Find where the given text appears and provide that cell's center as [X, Y] coordinate. 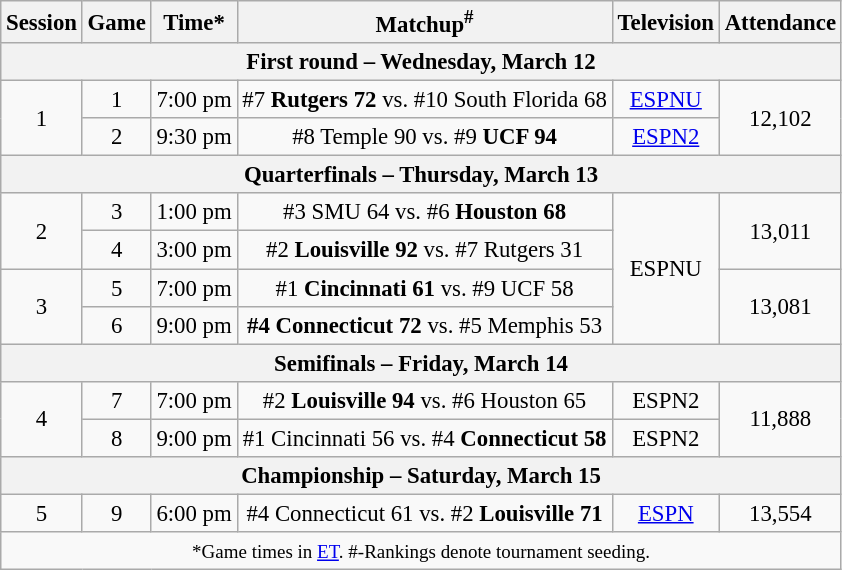
8 [116, 438]
#2 Louisville 92 vs. #7 Rutgers 31 [424, 250]
Game [116, 22]
1:00 pm [194, 213]
9 [116, 513]
#8 Temple 90 vs. #9 UCF 94 [424, 137]
#1 Cincinnati 61 vs. #9 UCF 58 [424, 288]
13,554 [780, 513]
#3 SMU 64 vs. #6 Houston 68 [424, 213]
#4 Connecticut 61 vs. #2 Louisville 71 [424, 513]
Matchup# [424, 22]
Session [42, 22]
6:00 pm [194, 513]
Television [666, 22]
6 [116, 325]
Attendance [780, 22]
Time* [194, 22]
#4 Connecticut 72 vs. #5 Memphis 53 [424, 325]
13,081 [780, 306]
#2 Louisville 94 vs. #6 Houston 65 [424, 400]
9:30 pm [194, 137]
7 [116, 400]
13,011 [780, 232]
Semifinals – Friday, March 14 [422, 363]
#1 Cincinnati 56 vs. #4 Connecticut 58 [424, 438]
First round – Wednesday, March 12 [422, 62]
Championship – Saturday, March 15 [422, 476]
*Game times in ET. #-Rankings denote tournament seeding. [422, 551]
12,102 [780, 118]
#7 Rutgers 72 vs. #10 South Florida 68 [424, 100]
3:00 pm [194, 250]
11,888 [780, 418]
ESPN [666, 513]
Quarterfinals – Thursday, March 13 [422, 175]
